Identify which cell holds the provided text, then report its (x, y) central coordinate. 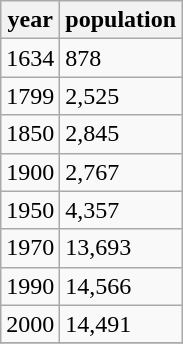
1634 (30, 58)
1970 (30, 248)
4,357 (121, 210)
population (121, 20)
1950 (30, 210)
878 (121, 58)
1850 (30, 134)
2,845 (121, 134)
2,525 (121, 96)
14,566 (121, 286)
1990 (30, 286)
2,767 (121, 172)
1900 (30, 172)
13,693 (121, 248)
year (30, 20)
1799 (30, 96)
2000 (30, 324)
14,491 (121, 324)
